Search for the cell housing the specified text and yield its [x, y] center coordinate. 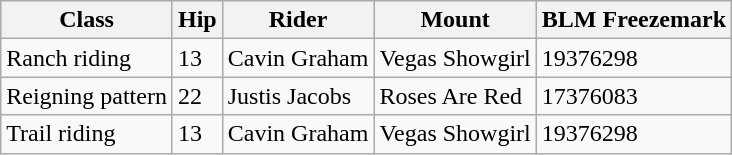
Ranch riding [87, 58]
17376083 [634, 96]
Reigning pattern [87, 96]
Mount [455, 20]
Justis Jacobs [298, 96]
Roses Are Red [455, 96]
Class [87, 20]
BLM Freezemark [634, 20]
Trail riding [87, 134]
22 [197, 96]
Rider [298, 20]
Hip [197, 20]
